Determine the (x, y) coordinate at the center of the cell enclosing the given text.  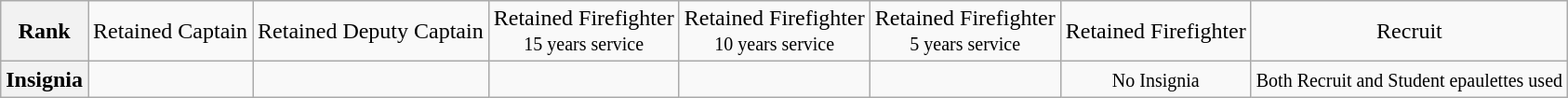
Retained Firefighter5 years service (965, 32)
Retained Firefighter15 years service (584, 32)
Recruit (1409, 32)
Retained Firefighter10 years service (774, 32)
Retained Deputy Captain (371, 32)
Retained Firefighter (1155, 32)
Rank (45, 32)
Retained Captain (171, 32)
Insignia (45, 79)
Both Recruit and Student epaulettes used (1409, 79)
No Insignia (1155, 79)
